Pinpoint the cell where the given text exists, returning its (X, Y) midpoint coordinate. 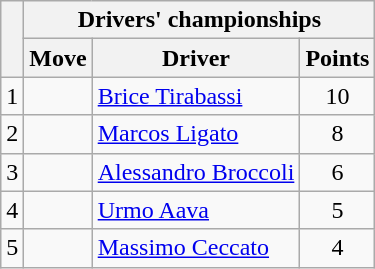
3 (12, 172)
2 (12, 134)
Points (338, 58)
Urmo Aava (196, 210)
Driver (196, 58)
Massimo Ceccato (196, 248)
Brice Tirabassi (196, 96)
Alessandro Broccoli (196, 172)
6 (338, 172)
Drivers' championships (200, 20)
8 (338, 134)
Move (58, 58)
10 (338, 96)
Marcos Ligato (196, 134)
1 (12, 96)
